Return (x, y) of the center of cell containing provided text 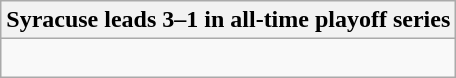
Syracuse leads 3–1 in all-time playoff series (228, 20)
